Identify which cell holds the provided text, then report its (x, y) central coordinate. 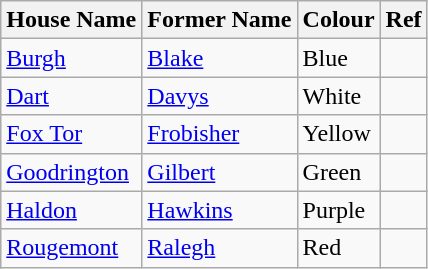
Dart (72, 96)
Former Name (220, 20)
Blake (220, 58)
Ref (404, 20)
Gilbert (220, 172)
Red (338, 248)
Davys (220, 96)
Yellow (338, 134)
Frobisher (220, 134)
Fox Tor (72, 134)
Green (338, 172)
Rougemont (72, 248)
Ralegh (220, 248)
White (338, 96)
Colour (338, 20)
Burgh (72, 58)
Hawkins (220, 210)
Goodrington (72, 172)
Purple (338, 210)
Blue (338, 58)
House Name (72, 20)
Haldon (72, 210)
